Find where the given text appears and provide that cell's center as [x, y] coordinate. 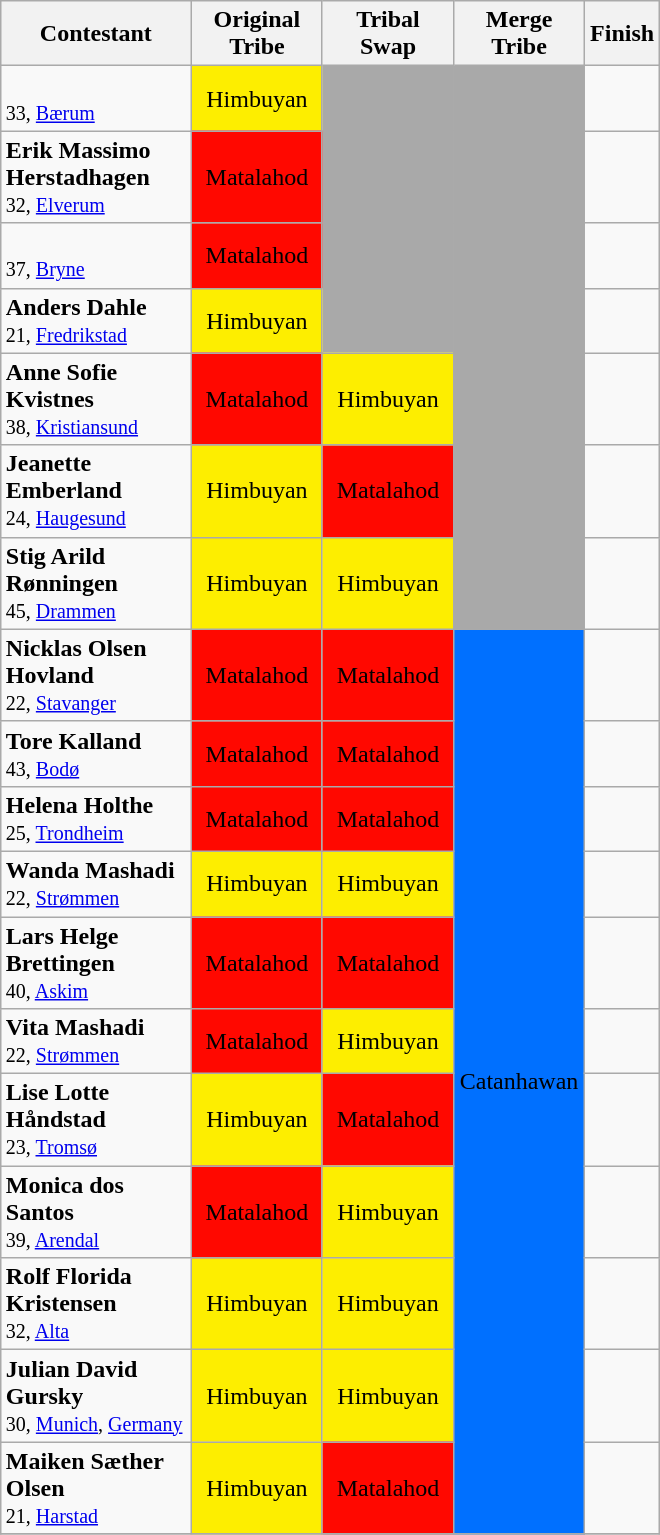
Jeanette Emberland24, Haugesund [96, 491]
Anne Sofie Kvistnes38, Kristiansund [96, 399]
Catanhawan [520, 1082]
Finish [622, 34]
Erik Massimo Herstadhagen32, Elverum [96, 177]
Contestant [96, 34]
Tore Kalland43, Bodø [96, 754]
Vita Mashadi22, Strømmen [96, 1042]
37, Bryne [96, 256]
Lars Helge Brettingen40, Askim [96, 962]
MergeTribe [520, 34]
Julian David Gursky30, Munich, Germany [96, 1396]
33, Bærum [96, 98]
Wanda Mashadi22, Strømmen [96, 884]
Nicklas Olsen Hovland22, Stavanger [96, 675]
OriginalTribe [256, 34]
Maiken Sæther Olsen21, Harstad [96, 1488]
Rolf Florida Kristensen32, Alta [96, 1304]
Anders Dahle21, Fredrikstad [96, 320]
Lise Lotte Håndstad23, Tromsø [96, 1120]
Stig Arild Rønningen45, Drammen [96, 583]
Helena Holthe25, Trondheim [96, 818]
Monica dos Santos39, Arendal [96, 1212]
TribalSwap [388, 34]
